Scan for the cell matching the given text and deliver its [x, y] coordinate at center. 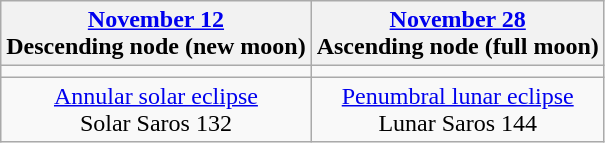
November 28Ascending node (full moon) [458, 34]
Annular solar eclipseSolar Saros 132 [156, 110]
November 12Descending node (new moon) [156, 34]
Penumbral lunar eclipseLunar Saros 144 [458, 110]
